From the cell containing the given text, extract its center point as [x, y] coordinate. 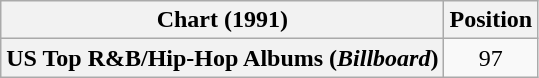
Position [491, 20]
Chart (1991) [222, 20]
97 [491, 58]
US Top R&B/Hip-Hop Albums (Billboard) [222, 58]
